For the text-containing cell, return its midpoint in (x, y) coordinate format. 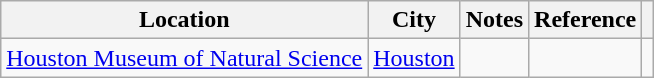
Houston Museum of Natural Science (184, 58)
Location (184, 20)
Reference (586, 20)
Notes (494, 20)
City (414, 20)
Houston (414, 58)
